Identify which cell holds the provided text, then report its (x, y) central coordinate. 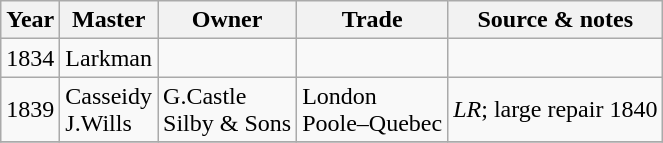
Source & notes (556, 20)
1839 (30, 110)
1834 (30, 58)
LondonPoole–Quebec (372, 110)
CasseidyJ.Wills (109, 110)
Master (109, 20)
LR; large repair 1840 (556, 110)
Trade (372, 20)
Owner (228, 20)
Year (30, 20)
Larkman (109, 58)
G.CastleSilby & Sons (228, 110)
